Scan for the cell matching the given text and deliver its (X, Y) coordinate at center. 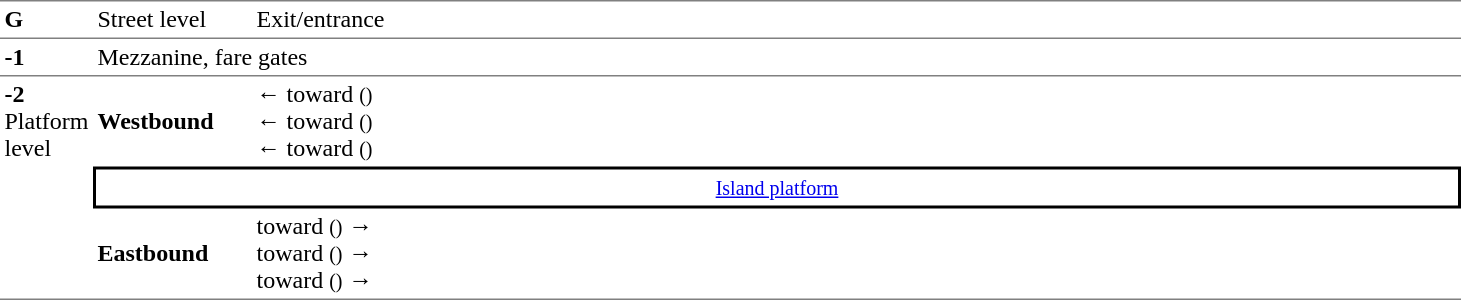
Mezzanine, fare gates (777, 58)
Island platform (777, 187)
Eastbound (172, 254)
Westbound (172, 121)
Exit/entrance (856, 20)
-2Platform level (46, 188)
toward () → toward () → toward () → (856, 254)
-1 (46, 58)
← toward ()← toward ()← toward () (856, 121)
Street level (172, 20)
G (46, 20)
